Scan for the cell matching the given text and deliver its (x, y) coordinate at center. 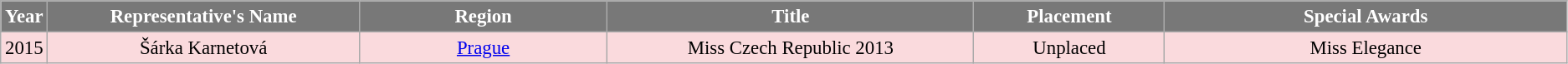
Title (791, 17)
2015 (24, 48)
Unplaced (1069, 48)
Miss Czech Republic 2013 (791, 48)
Special Awards (1366, 17)
Representative's Name (203, 17)
Placement (1069, 17)
Prague (483, 48)
Miss Elegance (1366, 48)
Šárka Karnetová (203, 48)
Region (483, 17)
Year (24, 17)
